Pinpoint the cell where the given text exists, returning its (X, Y) midpoint coordinate. 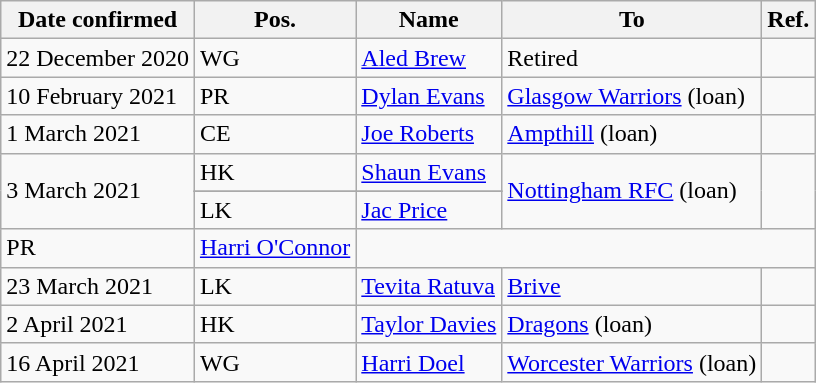
Ampthill (loan) (632, 134)
Jac Price (429, 210)
Ref. (788, 20)
CE (274, 134)
Dylan Evans (429, 96)
2 April 2021 (98, 324)
16 April 2021 (98, 362)
Aled Brew (429, 58)
Date confirmed (98, 20)
23 March 2021 (98, 286)
Harri O'Connor (274, 248)
To (632, 20)
Retired (632, 58)
1 March 2021 (98, 134)
Taylor Davies (429, 324)
Nottingham RFC (loan) (632, 191)
10 February 2021 (98, 96)
Brive (632, 286)
Shaun Evans (429, 172)
22 December 2020 (98, 58)
Joe Roberts (429, 134)
3 March 2021 (98, 191)
Worcester Warriors (loan) (632, 362)
Dragons (loan) (632, 324)
Name (429, 20)
Pos. (274, 20)
Tevita Ratuva (429, 286)
Glasgow Warriors (loan) (632, 96)
Harri Doel (429, 362)
